Search for the cell housing the specified text and yield its [x, y] center coordinate. 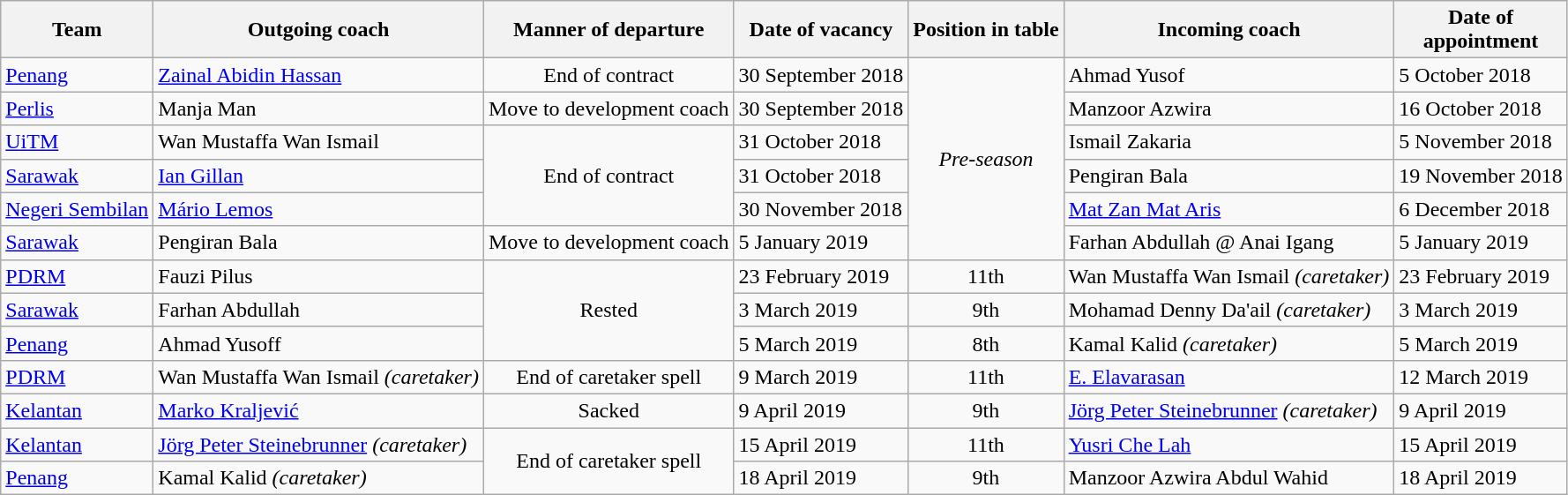
9 March 2019 [821, 377]
E. Elavarasan [1229, 377]
Mário Lemos [319, 209]
Team [78, 30]
Position in table [986, 30]
Zainal Abidin Hassan [319, 75]
Farhan Abdullah @ Anai Igang [1229, 243]
16 October 2018 [1481, 109]
Ian Gillan [319, 176]
Fauzi Pilus [319, 276]
6 December 2018 [1481, 209]
Ismail Zakaria [1229, 142]
Wan Mustaffa Wan Ismail [319, 142]
Yusri Che Lah [1229, 444]
Manja Man [319, 109]
Incoming coach [1229, 30]
5 October 2018 [1481, 75]
12 March 2019 [1481, 377]
30 November 2018 [821, 209]
Sacked [609, 410]
Negeri Sembilan [78, 209]
Outgoing coach [319, 30]
5 November 2018 [1481, 142]
Mohamad Denny Da'ail (caretaker) [1229, 310]
Manner of departure [609, 30]
Perlis [78, 109]
UiTM [78, 142]
Farhan Abdullah [319, 310]
Date of vacancy [821, 30]
Manzoor Azwira Abdul Wahid [1229, 478]
Mat Zan Mat Aris [1229, 209]
Ahmad Yusof [1229, 75]
Manzoor Azwira [1229, 109]
Rested [609, 310]
19 November 2018 [1481, 176]
Ahmad Yusoff [319, 343]
Pre-season [986, 159]
8th [986, 343]
Marko Kraljević [319, 410]
Date ofappointment [1481, 30]
